For the text-containing cell, return its midpoint in (X, Y) coordinate format. 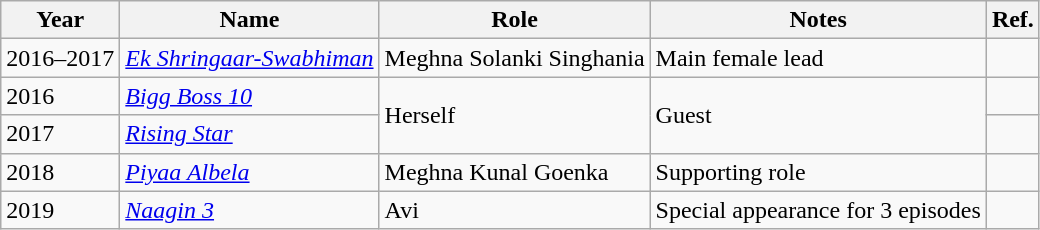
Role (514, 20)
Meghna Kunal Goenka (514, 172)
Bigg Boss 10 (250, 96)
Avi (514, 210)
Meghna Solanki Singhania (514, 58)
Name (250, 20)
Ek Shringaar-Swabhiman (250, 58)
Rising Star (250, 134)
Piyaa Albela (250, 172)
2016–2017 (60, 58)
2016 (60, 96)
2017 (60, 134)
Main female lead (818, 58)
Ref. (1012, 20)
Year (60, 20)
Naagin 3 (250, 210)
Notes (818, 20)
Special appearance for 3 episodes (818, 210)
Herself (514, 115)
Guest (818, 115)
2018 (60, 172)
2019 (60, 210)
Supporting role (818, 172)
